Pinpoint the cell where the given text exists, returning its [X, Y] midpoint coordinate. 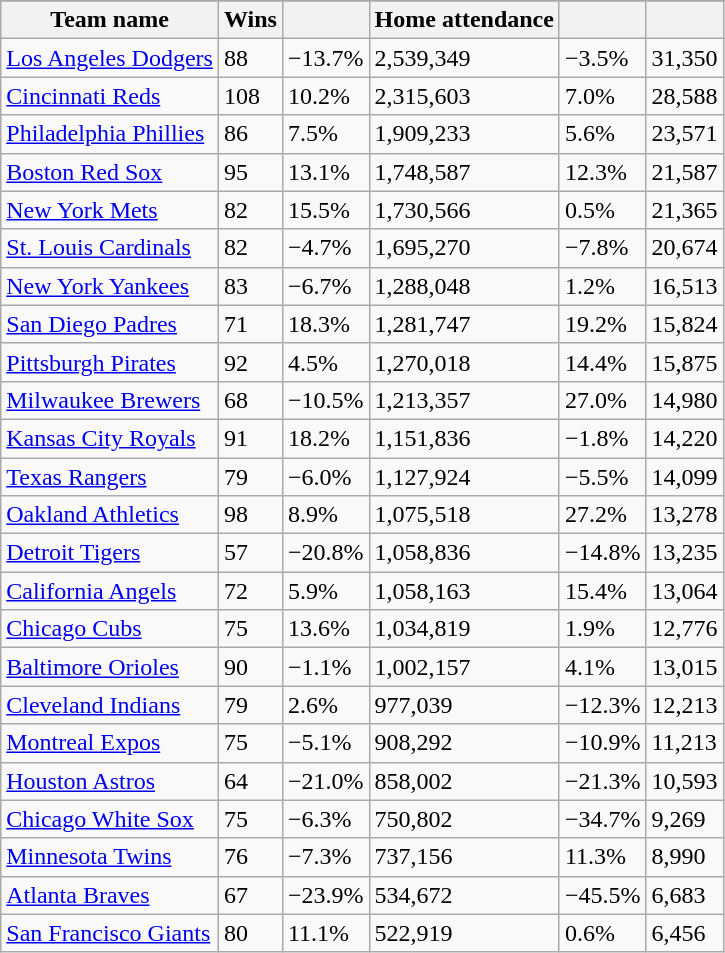
90 [250, 667]
13,235 [684, 553]
6,456 [684, 933]
−45.5% [602, 895]
15,824 [684, 324]
Atlanta Braves [110, 895]
Chicago White Sox [110, 819]
27.2% [602, 515]
21,587 [684, 172]
1,748,587 [464, 172]
San Francisco Giants [110, 933]
13,064 [684, 591]
Wins [250, 20]
98 [250, 515]
5.9% [326, 591]
8,990 [684, 857]
−10.9% [602, 743]
1,151,836 [464, 438]
Los Angeles Dodgers [110, 58]
6,683 [684, 895]
16,513 [684, 286]
11.3% [602, 857]
−10.5% [326, 400]
−23.9% [326, 895]
St. Louis Cardinals [110, 248]
18.3% [326, 324]
Texas Rangers [110, 477]
−13.7% [326, 58]
8.9% [326, 515]
737,156 [464, 857]
4.1% [602, 667]
2.6% [326, 705]
1,127,924 [464, 477]
68 [250, 400]
20,674 [684, 248]
1,909,233 [464, 134]
2,315,603 [464, 96]
67 [250, 895]
15,875 [684, 362]
12.3% [602, 172]
80 [250, 933]
−1.1% [326, 667]
4.5% [326, 362]
1,288,048 [464, 286]
−21.3% [602, 781]
5.6% [602, 134]
Kansas City Royals [110, 438]
−20.8% [326, 553]
−12.3% [602, 705]
Montreal Expos [110, 743]
1,213,357 [464, 400]
1,281,747 [464, 324]
San Diego Padres [110, 324]
Pittsburgh Pirates [110, 362]
1,270,018 [464, 362]
Detroit Tigers [110, 553]
New York Yankees [110, 286]
21,365 [684, 210]
Baltimore Orioles [110, 667]
28,588 [684, 96]
Chicago Cubs [110, 629]
108 [250, 96]
19.2% [602, 324]
1,695,270 [464, 248]
12,213 [684, 705]
95 [250, 172]
−7.8% [602, 248]
−7.3% [326, 857]
977,039 [464, 705]
858,002 [464, 781]
14.4% [602, 362]
Team name [110, 20]
−6.0% [326, 477]
83 [250, 286]
Milwaukee Brewers [110, 400]
13.6% [326, 629]
12,776 [684, 629]
64 [250, 781]
−6.3% [326, 819]
7.5% [326, 134]
31,350 [684, 58]
1,058,163 [464, 591]
0.6% [602, 933]
−1.8% [602, 438]
Home attendance [464, 20]
1,002,157 [464, 667]
New York Mets [110, 210]
Philadelphia Phillies [110, 134]
13,278 [684, 515]
88 [250, 58]
76 [250, 857]
57 [250, 553]
13.1% [326, 172]
1,075,518 [464, 515]
15.4% [602, 591]
13,015 [684, 667]
−5.1% [326, 743]
−6.7% [326, 286]
534,672 [464, 895]
9,269 [684, 819]
86 [250, 134]
−34.7% [602, 819]
Oakland Athletics [110, 515]
2,539,349 [464, 58]
0.5% [602, 210]
14,220 [684, 438]
23,571 [684, 134]
27.0% [602, 400]
California Angels [110, 591]
15.5% [326, 210]
1,058,836 [464, 553]
−5.5% [602, 477]
10,593 [684, 781]
14,099 [684, 477]
522,919 [464, 933]
11,213 [684, 743]
Cleveland Indians [110, 705]
Houston Astros [110, 781]
1.2% [602, 286]
1,034,819 [464, 629]
Cincinnati Reds [110, 96]
908,292 [464, 743]
Boston Red Sox [110, 172]
92 [250, 362]
1.9% [602, 629]
11.1% [326, 933]
91 [250, 438]
Minnesota Twins [110, 857]
750,802 [464, 819]
71 [250, 324]
1,730,566 [464, 210]
−3.5% [602, 58]
7.0% [602, 96]
−21.0% [326, 781]
−4.7% [326, 248]
72 [250, 591]
10.2% [326, 96]
−14.8% [602, 553]
18.2% [326, 438]
14,980 [684, 400]
